Return the (X, Y) coordinate for the center point of the cell that contains the specified text.  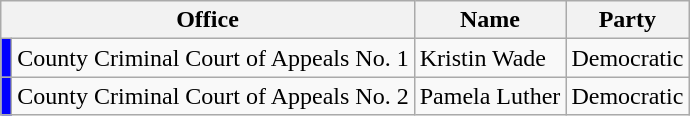
Party (628, 20)
County Criminal Court of Appeals No. 2 (213, 96)
County Criminal Court of Appeals No. 1 (213, 58)
Pamela Luther (490, 96)
Kristin Wade (490, 58)
Office (208, 20)
Name (490, 20)
